Capture the cell that displays the provided text and extract its (x, y) central coordinate. 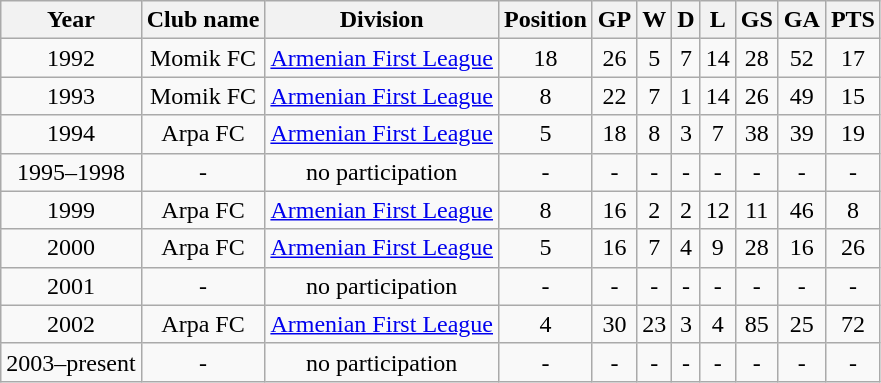
38 (756, 134)
17 (852, 58)
1993 (71, 96)
19 (852, 134)
25 (802, 324)
15 (852, 96)
1992 (71, 58)
22 (614, 96)
46 (802, 210)
PTS (852, 20)
30 (614, 324)
52 (802, 58)
2001 (71, 286)
1999 (71, 210)
2002 (71, 324)
GP (614, 20)
23 (654, 324)
1995–1998 (71, 172)
2000 (71, 248)
GS (756, 20)
1994 (71, 134)
GA (802, 20)
L (718, 20)
39 (802, 134)
9 (718, 248)
85 (756, 324)
D (686, 20)
Club name (203, 20)
49 (802, 96)
W (654, 20)
11 (756, 210)
Year (71, 20)
12 (718, 210)
Division (382, 20)
2003–present (71, 362)
72 (852, 324)
1 (686, 96)
Position (546, 20)
